From the cell containing the given text, extract its center point as [X, Y] coordinate. 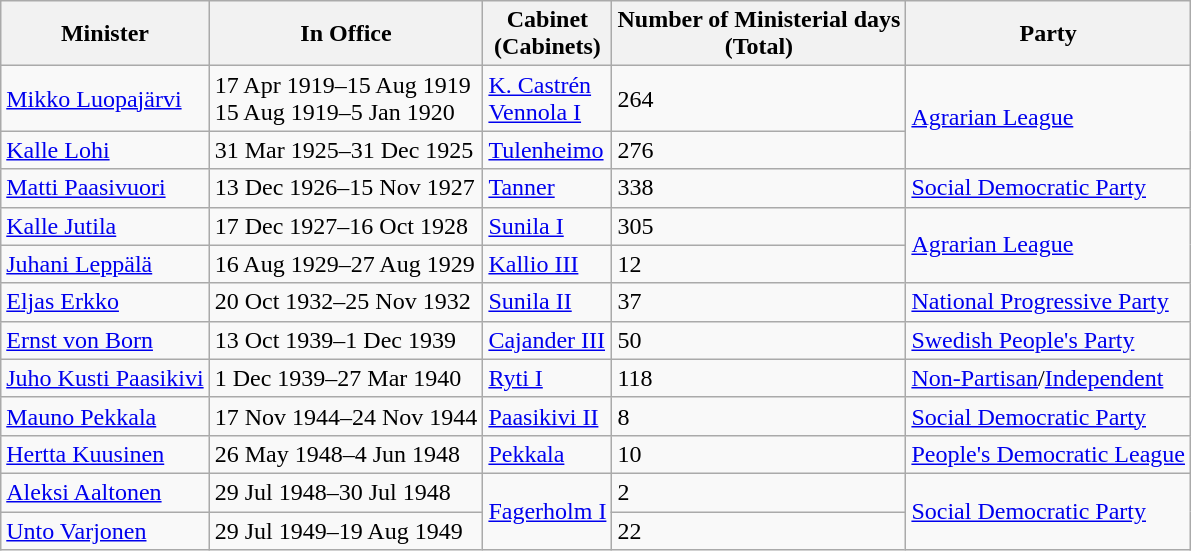
Fagerholm I [548, 511]
Aleksi Aaltonen [105, 492]
Non-Partisan/Independent [1048, 378]
17 Nov 1944–24 Nov 1944 [346, 416]
Kalle Lohi [105, 150]
12 [759, 264]
37 [759, 302]
31 Mar 1925–31 Dec 1925 [346, 150]
Matti Paasivuori [105, 188]
Ryti I [548, 378]
K. CastrénVennola I [548, 98]
Ernst von Born [105, 340]
8 [759, 416]
Cabinet(Cabinets) [548, 34]
Kallio III [548, 264]
Tulenheimo [548, 150]
Minister [105, 34]
National Progressive Party [1048, 302]
2 [759, 492]
Kalle Jutila [105, 226]
264 [759, 98]
Swedish People's Party [1048, 340]
In Office [346, 34]
People's Democratic League [1048, 454]
Juhani Leppälä [105, 264]
17 Apr 1919–15 Aug 191915 Aug 1919–5 Jan 1920 [346, 98]
17 Dec 1927–16 Oct 1928 [346, 226]
29 Jul 1949–19 Aug 1949 [346, 531]
305 [759, 226]
Hertta Kuusinen [105, 454]
276 [759, 150]
Unto Varjonen [105, 531]
50 [759, 340]
118 [759, 378]
Tanner [548, 188]
Number of Ministerial days (Total) [759, 34]
13 Dec 1926–15 Nov 1927 [346, 188]
Eljas Erkko [105, 302]
20 Oct 1932–25 Nov 1932 [346, 302]
Paasikivi II [548, 416]
Cajander III [548, 340]
16 Aug 1929–27 Aug 1929 [346, 264]
Mauno Pekkala [105, 416]
338 [759, 188]
26 May 1948–4 Jun 1948 [346, 454]
Party [1048, 34]
Sunila I [548, 226]
Juho Kusti Paasikivi [105, 378]
Mikko Luopajärvi [105, 98]
Pekkala [548, 454]
22 [759, 531]
10 [759, 454]
1 Dec 1939–27 Mar 1940 [346, 378]
13 Oct 1939–1 Dec 1939 [346, 340]
29 Jul 1948–30 Jul 1948 [346, 492]
Sunila II [548, 302]
